Provide the (x, y) coordinate of the cell's center where the given text is located.  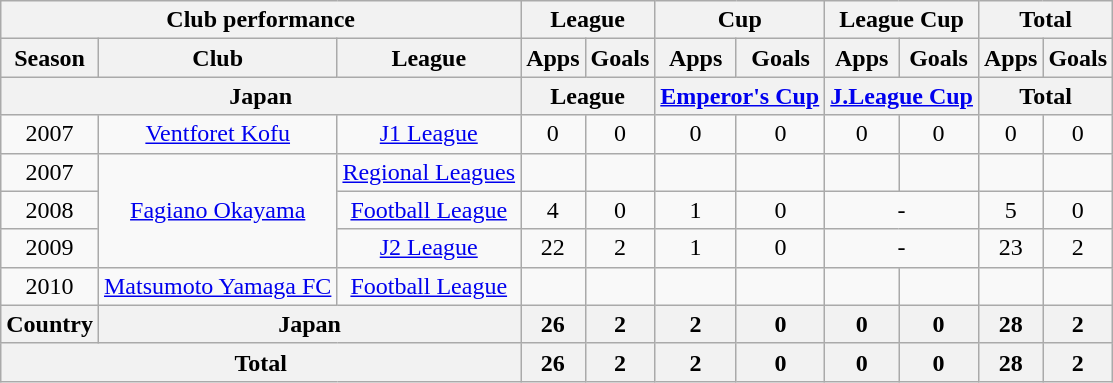
23 (1010, 248)
Season (50, 58)
Regional Leagues (429, 172)
Ventforet Kofu (217, 134)
2010 (50, 286)
Cup (740, 20)
Matsumoto Yamaga FC (217, 286)
League Cup (902, 20)
Club (217, 58)
Country (50, 324)
2009 (50, 248)
Emperor's Cup (740, 96)
J.League Cup (902, 96)
J1 League (429, 134)
Fagiano Okayama (217, 210)
5 (1010, 210)
2008 (50, 210)
4 (553, 210)
22 (553, 248)
J2 League (429, 248)
Club performance (261, 20)
